Detect which cell encompasses the target text, then output its (X, Y) center coordinate. 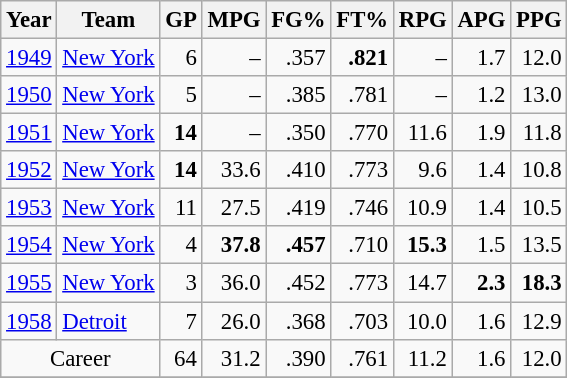
3 (181, 283)
MPG (234, 20)
.390 (298, 358)
.357 (298, 58)
15.3 (422, 245)
1950 (29, 95)
1951 (29, 133)
27.5 (234, 208)
2.3 (482, 283)
10.8 (539, 170)
10.0 (422, 321)
11 (181, 208)
64 (181, 358)
.368 (298, 321)
.410 (298, 170)
10.9 (422, 208)
14.7 (422, 283)
11.2 (422, 358)
13.0 (539, 95)
.821 (362, 58)
APG (482, 20)
4 (181, 245)
.452 (298, 283)
.457 (298, 245)
.761 (362, 358)
.770 (362, 133)
.710 (362, 245)
6 (181, 58)
Team (108, 20)
.746 (362, 208)
1958 (29, 321)
RPG (422, 20)
18.3 (539, 283)
13.5 (539, 245)
.781 (362, 95)
FT% (362, 20)
1.9 (482, 133)
1.7 (482, 58)
10.5 (539, 208)
Detroit (108, 321)
31.2 (234, 358)
33.6 (234, 170)
1953 (29, 208)
1955 (29, 283)
1954 (29, 245)
GP (181, 20)
1949 (29, 58)
Career (80, 358)
9.6 (422, 170)
11.6 (422, 133)
.419 (298, 208)
26.0 (234, 321)
.350 (298, 133)
.385 (298, 95)
37.8 (234, 245)
7 (181, 321)
1.2 (482, 95)
FG% (298, 20)
PPG (539, 20)
Year (29, 20)
12.9 (539, 321)
.703 (362, 321)
1.5 (482, 245)
1952 (29, 170)
5 (181, 95)
36.0 (234, 283)
11.8 (539, 133)
